From the cell containing the given text, extract its center point as (X, Y) coordinate. 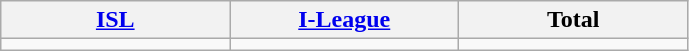
I-League (344, 20)
Total (574, 20)
ISL (116, 20)
